Return [X, Y] of the center of cell containing provided text 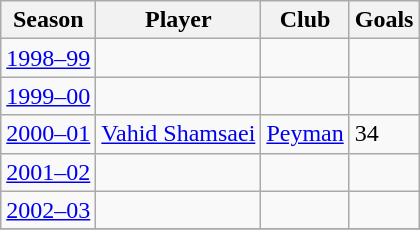
Vahid Shamsaei [178, 134]
Season [48, 20]
Peyman [305, 134]
Club [305, 20]
2000–01 [48, 134]
2001–02 [48, 172]
1998–99 [48, 58]
Player [178, 20]
34 [384, 134]
Goals [384, 20]
2002–03 [48, 210]
1999–00 [48, 96]
